Output the [x, y] coordinate of the center of the cell containing the given text.  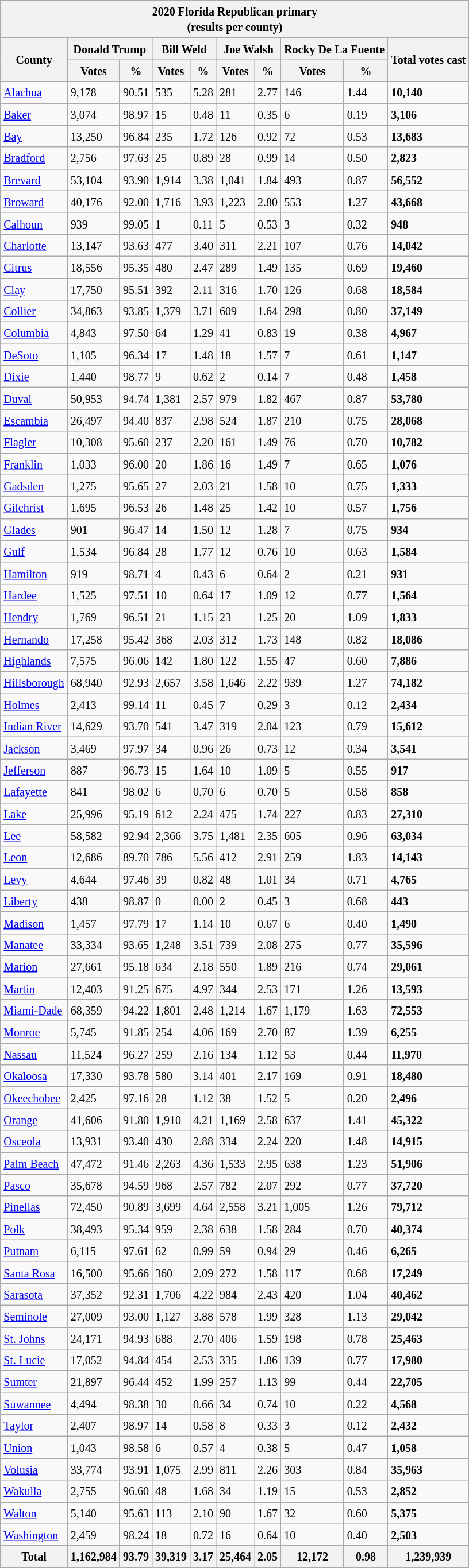
37,352 [93, 1294]
97.16 [136, 1098]
16,500 [93, 1272]
43,668 [429, 202]
98.71 [136, 573]
328 [313, 1316]
94.22 [136, 1011]
2,755 [93, 1491]
99.05 [136, 223]
94.40 [136, 420]
Broward [34, 202]
837 [171, 420]
148 [313, 639]
18,086 [429, 639]
97.51 [136, 595]
2,756 [93, 158]
91.85 [136, 1032]
146 [313, 92]
2.26 [268, 1469]
0.63 [366, 551]
Palm Beach [34, 1163]
98.87 [136, 901]
1.73 [268, 639]
2,366 [171, 835]
95.65 [136, 486]
96.06 [136, 661]
76 [313, 442]
0.72 [203, 1535]
68,359 [93, 1011]
Santa Rosa [34, 1272]
18,556 [93, 267]
38,493 [93, 1229]
26,497 [93, 420]
1.14 [203, 923]
3.21 [268, 1207]
968 [171, 1185]
2,407 [93, 1426]
1,162,984 [93, 1557]
Union [34, 1447]
134 [236, 1054]
786 [171, 857]
254 [171, 1032]
2.91 [268, 857]
344 [236, 988]
605 [313, 835]
4,843 [93, 333]
1,457 [93, 923]
0.80 [366, 311]
35,963 [429, 1469]
934 [429, 529]
Total [34, 1557]
3,469 [93, 748]
959 [171, 1229]
0.43 [203, 573]
95.18 [136, 966]
Hillsborough [34, 683]
17,980 [429, 1360]
92.93 [136, 683]
Lafayette [34, 792]
392 [171, 289]
5,375 [429, 1513]
Seminole [34, 1316]
90.89 [136, 1207]
98.38 [136, 1404]
298 [313, 311]
3,106 [429, 114]
32 [313, 1513]
91.25 [136, 988]
1 [171, 223]
59 [236, 1250]
1,490 [429, 923]
37,720 [429, 1185]
98.24 [136, 1535]
2.16 [203, 1054]
Liberty [34, 901]
Jefferson [34, 770]
72,553 [429, 1011]
368 [171, 639]
Columbia [34, 333]
5,140 [93, 1513]
1,910 [171, 1120]
1.41 [366, 1120]
841 [93, 792]
142 [171, 661]
14,915 [429, 1141]
1,381 [171, 398]
1.29 [203, 333]
216 [313, 966]
Charlotte [34, 245]
1,533 [236, 1163]
430 [171, 1141]
95.63 [136, 1513]
62 [171, 1250]
56,552 [429, 180]
1,706 [171, 1294]
3.17 [203, 1557]
1,075 [171, 1469]
1,584 [429, 551]
0.98 [366, 1557]
45,322 [429, 1120]
1.63 [366, 1011]
23 [236, 617]
Madison [34, 923]
1,695 [93, 508]
3,541 [429, 748]
2,823 [429, 158]
1,043 [93, 1447]
Pinellas [34, 1207]
2.95 [268, 1163]
3,074 [93, 114]
2.18 [203, 966]
1,005 [313, 1207]
1.57 [268, 355]
50,953 [93, 398]
25,464 [236, 1557]
9 [171, 377]
1,127 [171, 1316]
St. Johns [34, 1338]
Washington [34, 1535]
96.60 [136, 1491]
Okeechobee [34, 1098]
17,249 [429, 1272]
0.89 [203, 158]
72 [313, 136]
10,308 [93, 442]
2.22 [268, 683]
93.40 [136, 1141]
1.83 [366, 857]
15,612 [429, 726]
6,115 [93, 1250]
887 [93, 770]
Calhoun [34, 223]
1.44 [366, 92]
1,214 [236, 1011]
2.17 [268, 1076]
29,061 [429, 966]
98.77 [136, 377]
3,699 [171, 1207]
0.33 [268, 1426]
68,940 [93, 683]
19,460 [429, 267]
53,780 [429, 398]
90 [236, 1513]
637 [313, 1120]
40,176 [93, 202]
3.58 [203, 683]
198 [313, 1338]
580 [171, 1076]
94.59 [136, 1185]
948 [429, 223]
0.21 [366, 573]
3.93 [203, 202]
Duval [34, 398]
Sumter [34, 1382]
96.34 [136, 355]
Pasco [34, 1185]
64 [171, 333]
609 [236, 311]
40,374 [429, 1229]
63,034 [429, 835]
443 [429, 901]
0.11 [203, 223]
6,265 [429, 1250]
541 [171, 726]
2,496 [429, 1098]
2.43 [268, 1294]
74,182 [429, 683]
3.75 [203, 835]
Glades [34, 529]
0.84 [366, 1469]
97.61 [136, 1250]
Flagler [34, 442]
41,606 [93, 1120]
14,143 [429, 857]
979 [236, 398]
1,914 [171, 180]
2.05 [268, 1557]
Leon [34, 857]
Bill Weld [184, 49]
11,524 [93, 1054]
467 [313, 398]
25,996 [93, 814]
27,310 [429, 814]
210 [313, 420]
3.88 [203, 1316]
Joe Walsh [249, 49]
33,334 [93, 944]
0.94 [268, 1250]
123 [313, 726]
47,472 [93, 1163]
97.63 [136, 158]
475 [236, 814]
92.31 [136, 1294]
2.08 [268, 944]
5.56 [203, 857]
41 [236, 333]
2.47 [203, 267]
553 [313, 202]
13,250 [93, 136]
319 [236, 726]
9,178 [93, 92]
811 [236, 1469]
89.70 [136, 857]
0.55 [366, 770]
4,494 [93, 1404]
2.35 [268, 835]
95.42 [136, 639]
1,248 [171, 944]
1.42 [268, 508]
0.92 [268, 136]
0.71 [366, 879]
161 [236, 442]
Clay [34, 289]
93.65 [136, 944]
8 [236, 1426]
Franklin [34, 464]
1.01 [268, 879]
6,255 [429, 1032]
3.47 [203, 726]
1,716 [171, 202]
72,450 [93, 1207]
2,432 [429, 1426]
3.40 [203, 245]
Monroe [34, 1032]
688 [171, 1338]
1,169 [236, 1120]
Rocky De La Fuente [335, 49]
2.99 [203, 1469]
0.78 [366, 1338]
95.60 [136, 442]
1.55 [268, 661]
58,582 [93, 835]
93.78 [136, 1076]
782 [236, 1185]
Bay [34, 136]
0.47 [366, 1447]
4,967 [429, 333]
406 [236, 1338]
2,503 [429, 1535]
227 [313, 814]
0.19 [366, 114]
19 [313, 333]
94.74 [136, 398]
4.21 [203, 1120]
39 [171, 879]
14,629 [93, 726]
237 [171, 442]
1.87 [268, 420]
10,140 [429, 92]
0.62 [203, 377]
5.28 [203, 92]
1,105 [93, 355]
1.23 [366, 1163]
Gadsden [34, 486]
Miami-Dade [34, 1011]
95.51 [136, 289]
24,171 [93, 1338]
96.53 [136, 508]
1.50 [203, 529]
289 [236, 267]
0.66 [203, 1404]
98.58 [136, 1447]
0.20 [366, 1098]
Martin [34, 988]
1,833 [429, 617]
1,646 [236, 683]
4.22 [203, 1294]
316 [236, 289]
1.04 [366, 1294]
1.89 [268, 966]
28,068 [429, 420]
Bradford [34, 158]
0.67 [268, 923]
18,584 [429, 289]
919 [93, 573]
420 [313, 1294]
35,678 [93, 1185]
1,440 [93, 377]
1.70 [268, 289]
1.68 [203, 1491]
303 [313, 1469]
4,765 [429, 879]
0.65 [366, 464]
0.69 [366, 267]
0.22 [366, 1404]
13,147 [93, 245]
550 [236, 966]
93.63 [136, 245]
96.27 [136, 1054]
97.79 [136, 923]
95.34 [136, 1229]
91.80 [136, 1120]
0.34 [366, 748]
Indian River [34, 726]
7,886 [429, 661]
1.74 [268, 814]
93.79 [136, 1557]
1,769 [93, 617]
1,033 [93, 464]
13,683 [429, 136]
7,575 [93, 661]
94.84 [136, 1360]
38 [236, 1098]
92.94 [136, 835]
27,009 [93, 1316]
220 [313, 1141]
1.39 [366, 1032]
311 [236, 245]
2.98 [203, 420]
2020 Florida Republican primary(results per county) [234, 20]
1,564 [429, 595]
360 [171, 1272]
0 [171, 901]
917 [429, 770]
454 [171, 1360]
29 [313, 1250]
2,434 [429, 704]
901 [93, 529]
93.70 [136, 726]
3.14 [203, 1076]
Volusia [34, 1469]
17,750 [93, 289]
DeSoto [34, 355]
Brevard [34, 180]
93.91 [136, 1469]
0.50 [366, 158]
0.32 [366, 223]
Nassau [34, 1054]
2.11 [203, 289]
21,897 [93, 1382]
30 [171, 1404]
257 [236, 1382]
Jackson [34, 748]
4.97 [203, 988]
99 [313, 1382]
Wakulla [34, 1491]
79,712 [429, 1207]
51,906 [429, 1163]
18,480 [429, 1076]
13,931 [93, 1141]
17,258 [93, 639]
Hernando [34, 639]
2,657 [171, 683]
452 [171, 1382]
Gulf [34, 551]
22,705 [429, 1382]
Taylor [34, 1426]
3.38 [203, 180]
37,149 [429, 311]
984 [236, 1294]
1,525 [93, 595]
1,076 [429, 464]
5,745 [93, 1032]
335 [236, 1360]
96.73 [136, 770]
2.04 [268, 726]
235 [171, 136]
1,147 [429, 355]
Sarasota [34, 1294]
535 [171, 92]
0.46 [366, 1250]
96.47 [136, 529]
39,319 [171, 1557]
Gilchrist [34, 508]
2.38 [203, 1229]
0.35 [268, 114]
412 [236, 857]
1.77 [203, 551]
12,172 [313, 1557]
Escambia [34, 420]
312 [236, 639]
2.07 [268, 1185]
33,774 [93, 1469]
12,686 [93, 857]
1,534 [93, 551]
Marion [34, 966]
87 [313, 1032]
94.93 [136, 1338]
1,058 [429, 1447]
0.79 [366, 726]
1.80 [203, 661]
578 [236, 1316]
11,970 [429, 1054]
10,782 [429, 442]
1.15 [203, 617]
2.80 [268, 202]
92.00 [136, 202]
95.66 [136, 1272]
1,756 [429, 508]
4.36 [203, 1163]
281 [236, 92]
1,179 [313, 1011]
47 [313, 661]
97.50 [136, 333]
Dixie [34, 377]
27,661 [93, 966]
Total votes cast [429, 60]
2.48 [203, 1011]
275 [313, 944]
1.82 [268, 398]
97.97 [136, 748]
93.00 [136, 1316]
St. Lucie [34, 1360]
Citrus [34, 267]
334 [236, 1141]
95.35 [136, 267]
1.72 [203, 136]
17,052 [93, 1360]
493 [313, 180]
40,462 [429, 1294]
1.52 [268, 1098]
292 [313, 1185]
3.51 [203, 944]
931 [429, 573]
171 [313, 988]
1,801 [171, 1011]
1,379 [171, 311]
Okaloosa [34, 1076]
2.10 [203, 1513]
1.28 [268, 529]
99.14 [136, 704]
739 [236, 944]
524 [236, 420]
2,425 [93, 1098]
Walton [34, 1513]
93.85 [136, 311]
Highlands [34, 661]
Levy [34, 879]
1,458 [429, 377]
93.90 [136, 180]
Lee [34, 835]
480 [171, 267]
1.84 [268, 180]
Hamilton [34, 573]
438 [93, 901]
113 [171, 1513]
County [34, 60]
1.25 [268, 617]
96.51 [136, 617]
98.02 [136, 792]
2,558 [236, 1207]
90.51 [136, 92]
Putnam [34, 1250]
2.77 [268, 92]
Osceola [34, 1141]
14,042 [429, 245]
2.09 [203, 1272]
2.20 [203, 442]
1,223 [236, 202]
0.91 [366, 1076]
91.46 [136, 1163]
95.19 [136, 814]
4,644 [93, 879]
53,104 [93, 180]
1,481 [236, 835]
477 [171, 245]
0.61 [366, 355]
Donald Trump [109, 49]
0.29 [268, 704]
2.58 [268, 1120]
25,463 [429, 1338]
3.71 [203, 311]
97.46 [136, 879]
Alachua [34, 92]
1,275 [93, 486]
1.59 [268, 1338]
2,459 [93, 1535]
2.21 [268, 245]
1,239,939 [429, 1557]
2.88 [203, 1141]
Baker [34, 114]
1,041 [236, 180]
4.64 [203, 1207]
107 [313, 245]
0.00 [203, 901]
1,333 [429, 486]
401 [236, 1076]
Orange [34, 1120]
Hardee [34, 595]
1.19 [268, 1491]
0.14 [268, 377]
0.73 [268, 748]
139 [313, 1360]
634 [171, 966]
2,413 [93, 704]
17,330 [93, 1076]
Collier [34, 311]
675 [171, 988]
272 [236, 1272]
858 [429, 792]
Suwannee [34, 1404]
27 [171, 486]
Polk [34, 1229]
Hendry [34, 617]
96.44 [136, 1382]
29,042 [429, 1316]
2,263 [171, 1163]
Lake [34, 814]
13,593 [429, 988]
Manatee [34, 944]
4.06 [203, 1032]
Holmes [34, 704]
612 [171, 814]
12,403 [93, 988]
96.00 [136, 464]
35,596 [429, 944]
34,863 [93, 311]
2,852 [429, 1491]
122 [236, 661]
53 [313, 1054]
135 [313, 267]
117 [313, 1272]
4,568 [429, 1404]
284 [313, 1229]
